Output the [x, y] coordinate of the center of the cell containing the given text.  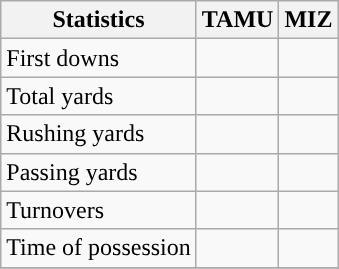
First downs [99, 58]
Statistics [99, 20]
MIZ [308, 20]
Time of possession [99, 248]
Passing yards [99, 172]
Total yards [99, 96]
TAMU [238, 20]
Rushing yards [99, 134]
Turnovers [99, 210]
